Determine the [x, y] coordinate at the center of the cell enclosing the given text.  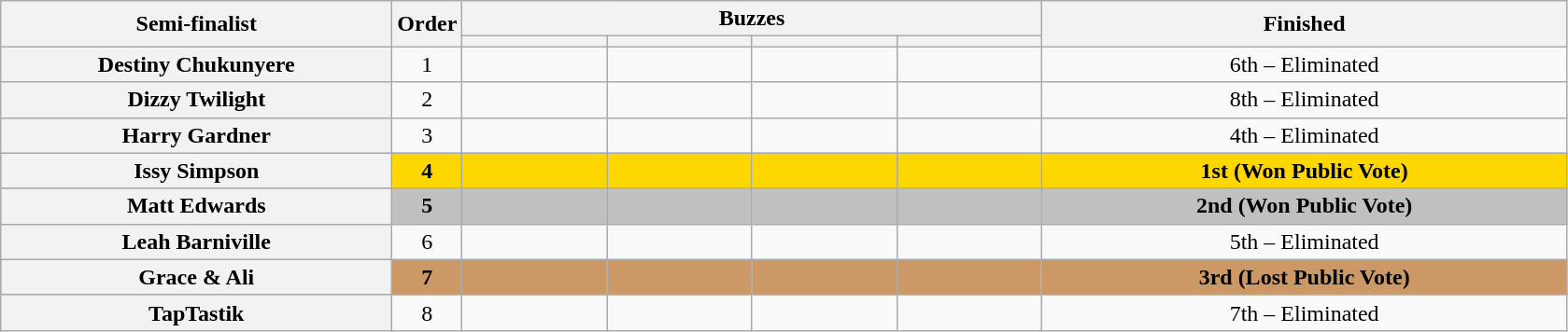
Grace & Ali [196, 277]
2nd (Won Public Vote) [1304, 206]
Matt Edwards [196, 206]
8th – Eliminated [1304, 100]
Order [428, 24]
4 [428, 171]
2 [428, 100]
5th – Eliminated [1304, 242]
Destiny Chukunyere [196, 64]
TapTastik [196, 312]
6th – Eliminated [1304, 64]
Harry Gardner [196, 135]
1 [428, 64]
3 [428, 135]
7th – Eliminated [1304, 312]
Buzzes [752, 19]
Issy Simpson [196, 171]
4th – Eliminated [1304, 135]
Leah Barniville [196, 242]
Dizzy Twilight [196, 100]
8 [428, 312]
3rd (Lost Public Vote) [1304, 277]
7 [428, 277]
Finished [1304, 24]
5 [428, 206]
1st (Won Public Vote) [1304, 171]
6 [428, 242]
Semi-finalist [196, 24]
